Provide the [x, y] coordinate of the cell's center where the given text is located.  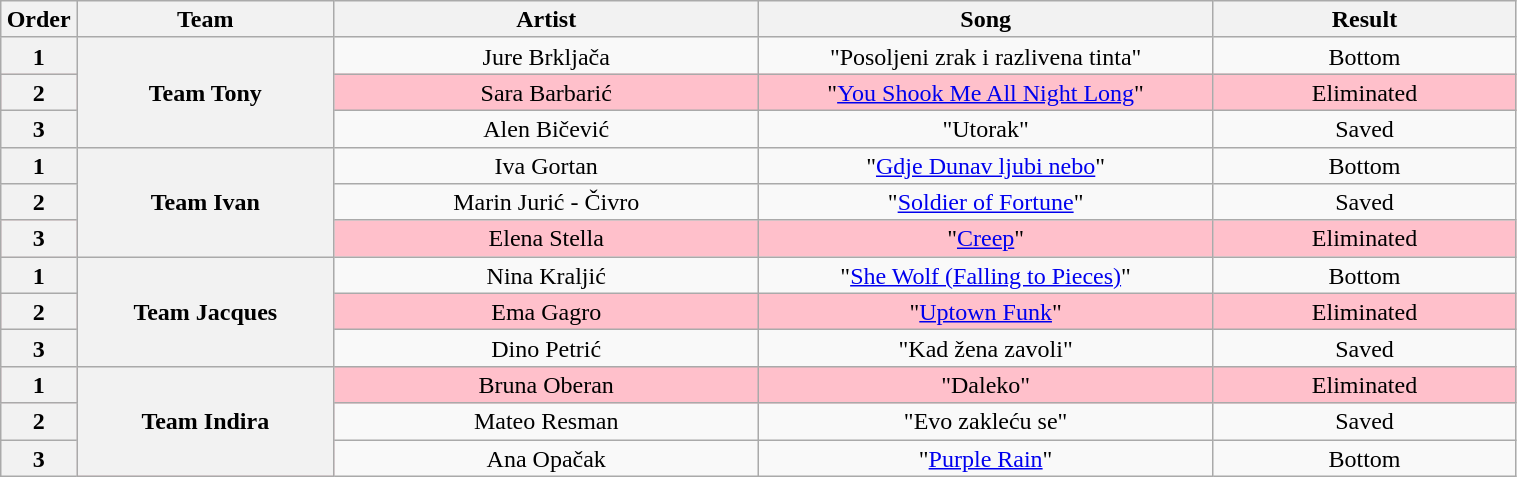
Team Indira [205, 421]
Song [986, 20]
"Creep" [986, 238]
Result [1364, 20]
"Evo zakleću se" [986, 422]
"Utorak" [986, 128]
Jure Brkljača [546, 56]
"Kad žena zavoli" [986, 348]
"She Wolf (Falling to Pieces)" [986, 276]
Bruna Oberan [546, 384]
Sara Barbarić [546, 92]
Dino Petrić [546, 348]
"Soldier of Fortune" [986, 202]
Alen Bičević [546, 128]
"Uptown Funk" [986, 312]
Team Tony [205, 92]
"Purple Rain" [986, 458]
Marin Jurić - Čivro [546, 202]
"Daleko" [986, 384]
"You Shook Me All Night Long" [986, 92]
Team Ivan [205, 202]
Team [205, 20]
Artist [546, 20]
Elena Stella [546, 238]
Team Jacques [205, 312]
Nina Kraljić [546, 276]
Ana Opačak [546, 458]
Mateo Resman [546, 422]
Iva Gortan [546, 166]
"Posoljeni zrak i razlivena tinta" [986, 56]
"Gdje Dunav ljubi nebo" [986, 166]
Ema Gagro [546, 312]
Order [39, 20]
